Pinpoint the cell where the given text exists, returning its [x, y] midpoint coordinate. 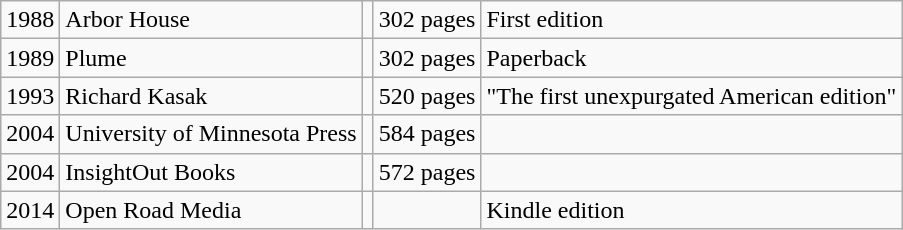
1989 [30, 58]
Paperback [692, 58]
Arbor House [211, 20]
First edition [692, 20]
University of Minnesota Press [211, 134]
"The first unexpurgated American edition" [692, 96]
572 pages [427, 172]
2014 [30, 210]
520 pages [427, 96]
InsightOut Books [211, 172]
Open Road Media [211, 210]
Plume [211, 58]
1988 [30, 20]
Richard Kasak [211, 96]
584 pages [427, 134]
1993 [30, 96]
Kindle edition [692, 210]
